Search for the cell housing the specified text and yield its (X, Y) center coordinate. 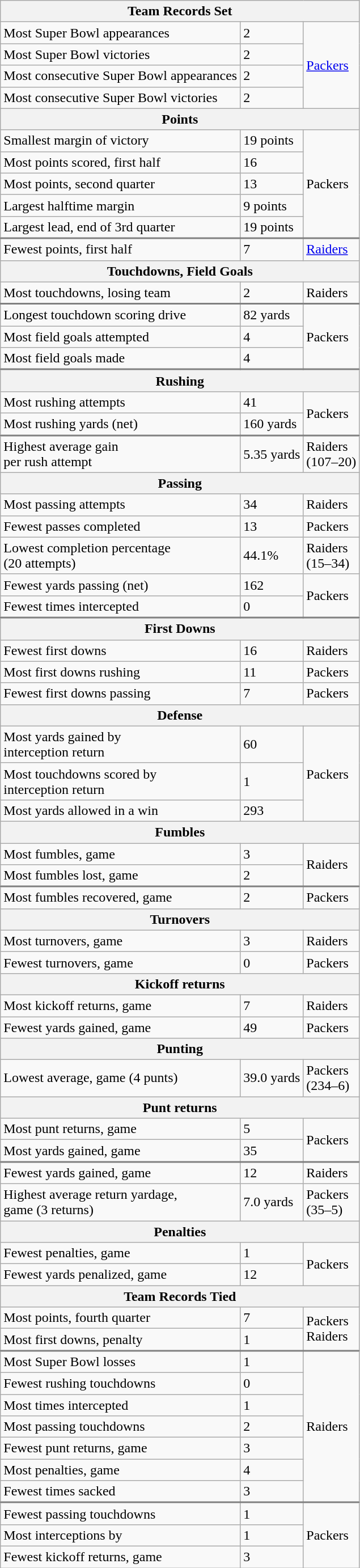
Most points, second quarter (120, 184)
Most touchdowns, losing team (120, 293)
Most passing attempts (120, 505)
82 yards (272, 315)
Most interceptions by (120, 1535)
Defense (180, 715)
5 (272, 1129)
5.35 yards (272, 454)
Punt returns (180, 1108)
Fewest first downs passing (120, 694)
Most Super Bowl losses (120, 1362)
Most kickoff returns, game (120, 1005)
Lowest completion percentage(20 attempts) (120, 556)
Most points scored, first half (120, 162)
Fewest passes completed (120, 526)
34 (272, 505)
Smallest margin of victory (120, 141)
Turnovers (180, 919)
Most points, fourth quarter (120, 1318)
Most field goals made (120, 358)
Largest halftime margin (120, 205)
Fewest rushing touchdowns (120, 1383)
7.0 yards (272, 1202)
Largest lead, end of 3rd quarter (120, 227)
Most yards gained by interception return (120, 744)
Packers (35–5) (331, 1202)
Most passing touchdowns (120, 1427)
Most Super Bowl victories (120, 54)
Points (180, 119)
Most fumbles, game (120, 853)
41 (272, 402)
44.1% (272, 556)
Passing (180, 483)
Raiders(107–20) (331, 454)
Most fumbles recovered, game (120, 897)
49 (272, 1027)
First Downs (180, 628)
162 (272, 585)
Most fumbles lost, game (120, 876)
Fewest times intercepted (120, 607)
Most consecutive Super Bowl appearances (120, 76)
Kickoff returns (180, 984)
Fewest points, first half (120, 250)
Rushing (180, 381)
Fewest passing touchdowns (120, 1514)
Fewest first downs (120, 650)
39.0 yards (272, 1079)
Most penalties, game (120, 1470)
Fewest times sacked (120, 1491)
Most touchdowns scored byinterception return (120, 781)
Fewest penalties, game (120, 1253)
Fewest punt returns, game (120, 1448)
Fewest turnovers, game (120, 962)
Fewest yards penalized, game (120, 1275)
Penalties (180, 1231)
Most Super Bowl appearances (120, 33)
11 (272, 672)
9 points (272, 205)
Most rushing yards (net) (120, 424)
293 (272, 810)
Fewest kickoff returns, game (120, 1557)
35 (272, 1151)
Most turnovers, game (120, 941)
Team Records Tied (180, 1296)
Raiders(15–34) (331, 556)
Packers (234–6) (331, 1079)
Longest touchdown scoring drive (120, 315)
Fumbles (180, 832)
Most first downs, penalty (120, 1339)
Most punt returns, game (120, 1129)
160 yards (272, 424)
60 (272, 744)
Touchdowns, Field Goals (180, 271)
Most first downs rushing (120, 672)
Highest average return yardage, game (3 returns) (120, 1202)
Most rushing attempts (120, 402)
Fewest yards passing (net) (120, 585)
Punting (180, 1049)
PackersRaiders (331, 1329)
Most consecutive Super Bowl victories (120, 98)
Highest average gainper rush attempt (120, 454)
Most yards gained, game (120, 1151)
Most yards allowed in a win (120, 810)
Most times intercepted (120, 1405)
Lowest average, game (4 punts) (120, 1079)
Most field goals attempted (120, 337)
Team Records Set (180, 11)
